Detect which cell encompasses the target text, then output its (X, Y) center coordinate. 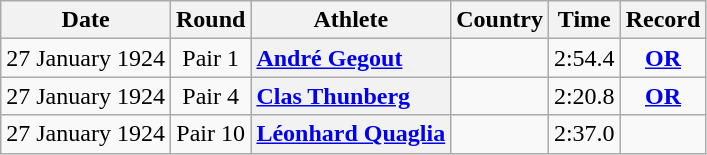
Date (86, 20)
2:54.4 (584, 58)
Pair 10 (210, 134)
André Gegout (351, 58)
Record (663, 20)
Léonhard Quaglia (351, 134)
Pair 1 (210, 58)
Time (584, 20)
Round (210, 20)
Clas Thunberg (351, 96)
Athlete (351, 20)
Country (500, 20)
2:37.0 (584, 134)
2:20.8 (584, 96)
Pair 4 (210, 96)
